Provide the [x, y] coordinate of the cell's center where the given text is located.  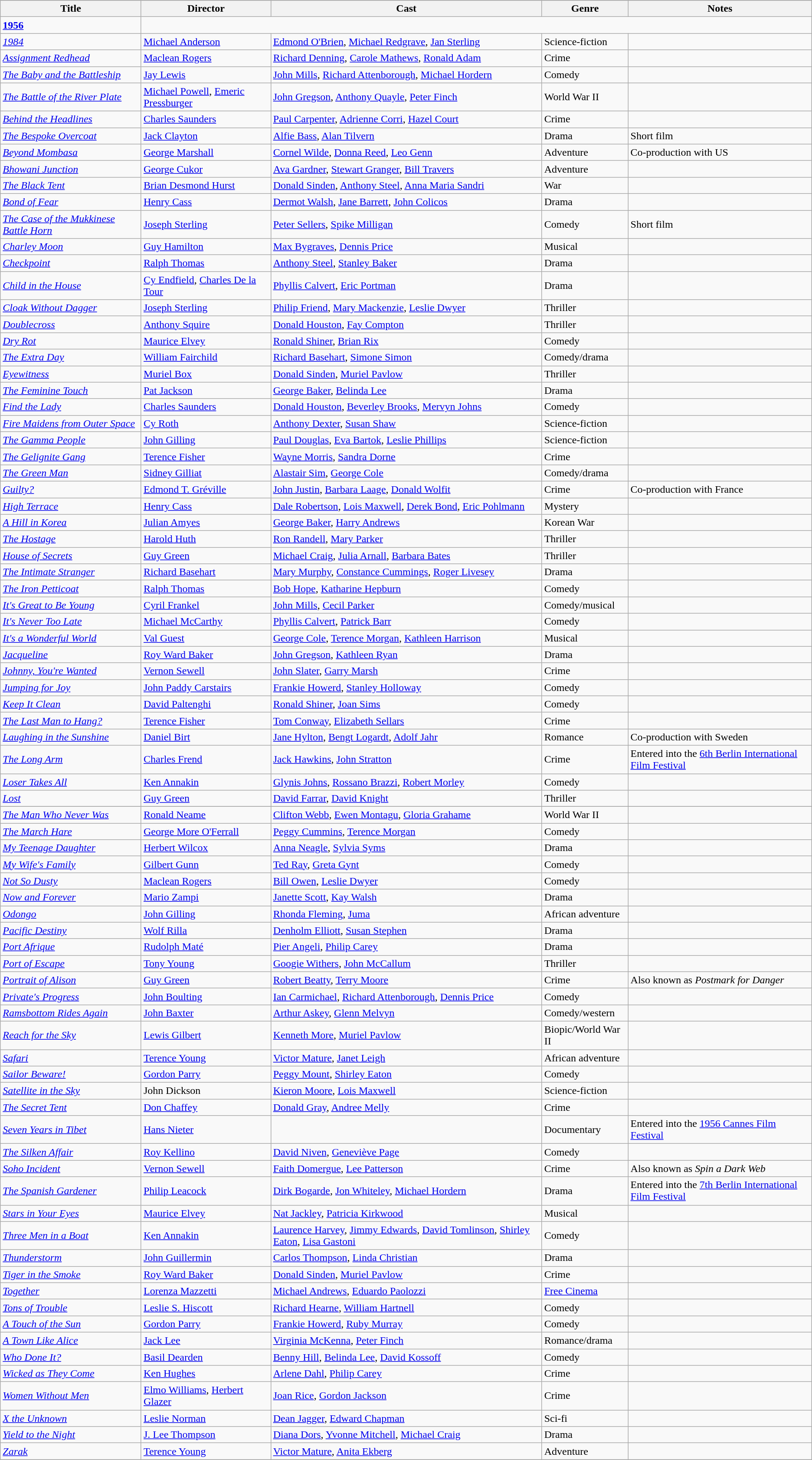
Cornel Wilde, Donna Reed, Leo Genn [406, 152]
Notes [720, 9]
Mario Zampi [206, 897]
Victor Mature, Janet Leigh [406, 1058]
Glynis Johns, Rossano Brazzi, Robert Morley [406, 782]
Michael Andrews, Eduardo Paolozzi [406, 1291]
Elmo Williams, Herbert Glazer [206, 1396]
Free Cinema [585, 1291]
The Black Tent [71, 185]
Loser Takes All [71, 782]
Philip Friend, Mary Mackenzie, Leslie Dwyer [406, 308]
Lorenza Mazzetti [206, 1291]
Jane Hylton, Bengt Logardt, Adolf Jahr [406, 737]
Cast [406, 9]
Richard Basehart, Simone Simon [406, 357]
Paul Carpenter, Adrienne Corri, Hazel Court [406, 119]
Leslie S. Hiscott [206, 1307]
Entered into the 1956 Cannes Film Festival [720, 1129]
Documentary [585, 1129]
Guy Hamilton [206, 247]
Child in the House [71, 285]
Now and Forever [71, 897]
Herbert Wilcox [206, 848]
Doublecross [71, 324]
Ian Carmichael, Richard Attenborough, Dennis Price [406, 996]
Sci-fi [585, 1418]
Leslie Norman [206, 1418]
Lewis Gilbert [206, 1035]
Cy Roth [206, 423]
Rudolph Maté [206, 947]
The Man Who Never Was [71, 815]
Bob Hope, Katharine Hepburn [406, 589]
Ronald Shiner, Joan Sims [406, 704]
Richard Hearne, William Hartnell [406, 1307]
The Silken Affair [71, 1152]
David Paltenghi [206, 704]
Assignment Redhead [71, 58]
Tiger in the Smoke [71, 1274]
The March Hare [71, 831]
Ava Gardner, Stewart Granger, Bill Travers [406, 169]
Kieron Moore, Lois Maxwell [406, 1091]
Michael Powell, Emeric Pressburger [206, 97]
The Battle of the River Plate [71, 97]
Donald Sinden, Anthony Steel, Anna Maria Sandri [406, 185]
Co-production with US [720, 152]
Pier Angeli, Philip Carey [406, 947]
Co-production with Sweden [720, 737]
Seven Years in Tibet [71, 1129]
George Cukor [206, 169]
Cyril Frankel [206, 605]
Alastair Sim, George Cole [406, 473]
Biopic/World War II [585, 1035]
Ramsbottom Rides Again [71, 1013]
Donald Houston, Fay Compton [406, 324]
Jack Clayton [206, 136]
War [585, 185]
Robert Beatty, Terry Moore [406, 980]
Romance/drama [585, 1340]
Diana Dors, Yvonne Mitchell, Michael Craig [406, 1435]
It's Great to Be Young [71, 605]
Port Afrique [71, 947]
Virginia McKenna, Peter Finch [406, 1340]
The Gamma People [71, 440]
John Boulting [206, 996]
Joan Rice, Gordon Jackson [406, 1396]
David Niven, Geneviève Page [406, 1152]
Cy Endfield, Charles De la Tour [206, 285]
The Gelignite Gang [71, 456]
Daniel Birt [206, 737]
Denholm Elliott, Susan Stephen [406, 930]
Ted Ray, Greta Gynt [406, 864]
Richard Denning, Carole Mathews, Ronald Adam [406, 58]
Peter Sellers, Spike Milligan [406, 224]
A Touch of the Sun [71, 1324]
Thunderstorm [71, 1258]
The Green Man [71, 473]
Port of Escape [71, 963]
Harold Huth [206, 539]
Gilbert Gunn [206, 864]
Ronald Shiner, Brian Rix [406, 341]
Rhonda Fleming, Juma [406, 914]
Comedy/musical [585, 605]
John Justin, Barbara Laage, Donald Wolfit [406, 489]
Who Done It? [71, 1357]
John Gregson, Kathleen Ryan [406, 655]
John Guillermin [206, 1258]
Yield to the Night [71, 1435]
The Iron Petticoat [71, 589]
Fire Maidens from Outer Space [71, 423]
Ron Randell, Mary Parker [406, 539]
Ronald Neame [206, 815]
Arlene Dahl, Philip Carey [406, 1374]
Title [71, 9]
Charles Frend [206, 759]
Wicked as They Come [71, 1374]
Julian Amyes [206, 523]
Michael Craig, Julia Arnall, Barbara Bates [406, 556]
Anthony Steel, Stanley Baker [406, 263]
Richard Basehart [206, 572]
Keep It Clean [71, 704]
Pat Jackson [206, 390]
The Baby and the Battleship [71, 75]
Laughing in the Sunshine [71, 737]
Private's Progress [71, 996]
George Baker, Harry Andrews [406, 523]
Wayne Morris, Sandra Dorne [406, 456]
1956 [71, 25]
Clifton Webb, Ewen Montagu, Gloria Grahame [406, 815]
Lost [71, 799]
Jay Lewis [206, 75]
It's Never Too Late [71, 622]
Wolf Rilla [206, 930]
Peggy Mount, Shirley Eaton [406, 1074]
Phyllis Calvert, Patrick Barr [406, 622]
The Secret Tent [71, 1107]
Jacqueline [71, 655]
Together [71, 1291]
Carlos Thompson, Linda Christian [406, 1258]
Frankie Howerd, Ruby Murray [406, 1324]
George More O'Ferrall [206, 831]
Max Bygraves, Dennis Price [406, 247]
Victor Mature, Anita Ekberg [406, 1451]
George Baker, Belinda Lee [406, 390]
Dale Robertson, Lois Maxwell, Derek Bond, Eric Pohlmann [406, 506]
X the Unknown [71, 1418]
Bhowani Junction [71, 169]
George Cole, Terence Morgan, Kathleen Harrison [406, 638]
Genre [585, 9]
Brian Desmond Hurst [206, 185]
Stars in Your Eyes [71, 1213]
Muriel Box [206, 374]
John Mills, Cecil Parker [406, 605]
1984 [71, 42]
Safari [71, 1058]
Edmond T. Gréville [206, 489]
My Wife's Family [71, 864]
Beyond Mombasa [71, 152]
Michael Anderson [206, 42]
Korean War [585, 523]
Co-production with France [720, 489]
Satellite in the Sky [71, 1091]
Kenneth More, Muriel Pavlow [406, 1035]
Checkpoint [71, 263]
John Gregson, Anthony Quayle, Peter Finch [406, 97]
John Paddy Carstairs [206, 687]
Entered into the 6th Berlin International Film Festival [720, 759]
Jack Lee [206, 1340]
Don Chaffey [206, 1107]
John Mills, Richard Attenborough, Michael Hordern [406, 75]
Also known as Spin a Dark Web [720, 1169]
Dirk Bogarde, Jon Whiteley, Michael Hordern [406, 1191]
House of Secrets [71, 556]
The Last Man to Hang? [71, 720]
Faith Domergue, Lee Patterson [406, 1169]
High Terrace [71, 506]
Jumping for Joy [71, 687]
Guilty? [71, 489]
Women Without Men [71, 1396]
Johnny, You're Wanted [71, 671]
The Intimate Stranger [71, 572]
A Town Like Alice [71, 1340]
A Hill in Korea [71, 523]
William Fairchild [206, 357]
Pacific Destiny [71, 930]
Entered into the 7th Berlin International Film Festival [720, 1191]
Laurence Harvey, Jimmy Edwards, David Tomlinson, Shirley Eaton, Lisa Gastoni [406, 1235]
Ken Hughes [206, 1374]
John Slater, Garry Marsh [406, 671]
Frankie Howerd, Stanley Holloway [406, 687]
The Bespoke Overcoat [71, 136]
Googie Withers, John McCallum [406, 963]
The Hostage [71, 539]
Sidney Gilliat [206, 473]
The Case of the Mukkinese Battle Horn [71, 224]
John Baxter [206, 1013]
My Teenage Daughter [71, 848]
Cloak Without Dagger [71, 308]
Bill Owen, Leslie Dwyer [406, 881]
Find the Lady [71, 407]
Odongo [71, 914]
John Dickson [206, 1091]
Zarak [71, 1451]
It's a Wonderful World [71, 638]
Hans Nieter [206, 1129]
Reach for the Sky [71, 1035]
Not So Dusty [71, 881]
Roy Kellino [206, 1152]
Anthony Dexter, Susan Shaw [406, 423]
Basil Dearden [206, 1357]
Dean Jagger, Edward Chapman [406, 1418]
J. Lee Thompson [206, 1435]
Romance [585, 737]
Charley Moon [71, 247]
Anna Neagle, Sylvia Syms [406, 848]
Arthur Askey, Glenn Melvyn [406, 1013]
The Spanish Gardener [71, 1191]
Val Guest [206, 638]
George Marshall [206, 152]
Sailor Beware! [71, 1074]
Janette Scott, Kay Walsh [406, 897]
The Extra Day [71, 357]
The Long Arm [71, 759]
Philip Leacock [206, 1191]
Edmond O'Brien, Michael Redgrave, Jan Sterling [406, 42]
Donald Houston, Beverley Brooks, Mervyn Johns [406, 407]
Nat Jackley, Patricia Kirkwood [406, 1213]
Portrait of Alison [71, 980]
Mystery [585, 506]
Phyllis Calvert, Eric Portman [406, 285]
Tons of Trouble [71, 1307]
Bond of Fear [71, 202]
Jack Hawkins, John Stratton [406, 759]
Comedy/western [585, 1013]
David Farrar, David Knight [406, 799]
Director [206, 9]
Benny Hill, Belinda Lee, David Kossoff [406, 1357]
Dry Rot [71, 341]
Soho Incident [71, 1169]
Tony Young [206, 963]
Also known as Postmark for Danger [720, 980]
Paul Douglas, Eva Bartok, Leslie Phillips [406, 440]
Behind the Headlines [71, 119]
Eyewitness [71, 374]
The Feminine Touch [71, 390]
Mary Murphy, Constance Cummings, Roger Livesey [406, 572]
Peggy Cummins, Terence Morgan [406, 831]
Alfie Bass, Alan Tilvern [406, 136]
Donald Gray, Andree Melly [406, 1107]
Michael McCarthy [206, 622]
Tom Conway, Elizabeth Sellars [406, 720]
Three Men in a Boat [71, 1235]
Anthony Squire [206, 324]
Dermot Walsh, Jane Barrett, John Colicos [406, 202]
